Detect which cell encompasses the target text, then output its (x, y) center coordinate. 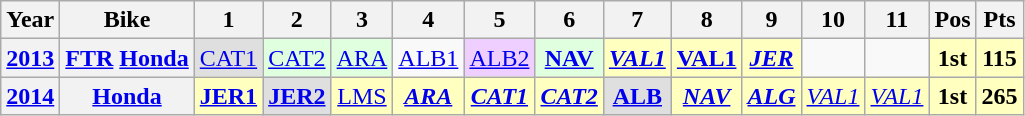
6 (569, 20)
ALG (772, 96)
10 (833, 20)
FTR Honda (127, 58)
4 (428, 20)
5 (500, 20)
JER1 (228, 96)
Pts (1000, 20)
ALB2 (500, 58)
7 (637, 20)
1 (228, 20)
ALB1 (428, 58)
LMS (362, 96)
265 (1000, 96)
Honda (127, 96)
Year (30, 20)
3 (362, 20)
11 (897, 20)
JER2 (297, 96)
Pos (952, 20)
115 (1000, 58)
2 (297, 20)
JER (772, 58)
8 (706, 20)
2013 (30, 58)
Bike (127, 20)
9 (772, 20)
2014 (30, 96)
ALB (637, 96)
